Provide the (X, Y) coordinate of the cell's center where the given text is located.  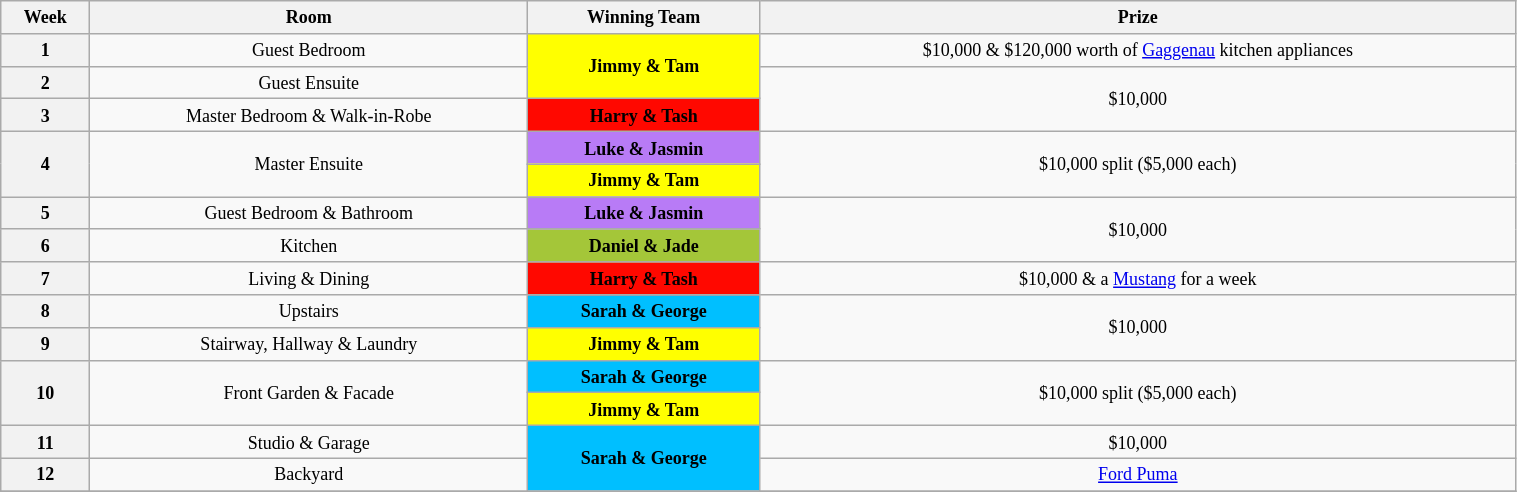
$10,000 & a Mustang for a week (1138, 278)
Winning Team (644, 18)
Ford Puma (1138, 474)
6 (46, 246)
1 (46, 50)
Stairway, Hallway & Laundry (309, 344)
Week (46, 18)
4 (46, 164)
Master Ensuite (309, 164)
8 (46, 312)
12 (46, 474)
Upstairs (309, 312)
Living & Dining (309, 278)
Backyard (309, 474)
Master Bedroom & Walk-in-Robe (309, 116)
Guest Bedroom (309, 50)
2 (46, 82)
Prize (1138, 18)
Guest Bedroom & Bathroom (309, 214)
9 (46, 344)
Front Garden & Facade (309, 392)
Studio & Garage (309, 442)
Kitchen (309, 246)
Room (309, 18)
7 (46, 278)
10 (46, 392)
Guest Ensuite (309, 82)
11 (46, 442)
5 (46, 214)
3 (46, 116)
$10,000 & $120,000 worth of Gaggenau kitchen appliances (1138, 50)
Daniel & Jade (644, 246)
